From the cell containing the given text, extract its center point as (X, Y) coordinate. 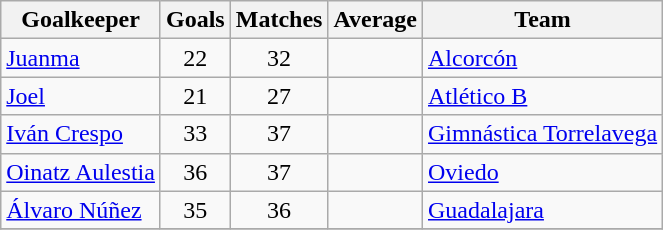
35 (195, 210)
Gimnástica Torrelavega (542, 134)
Alcorcón (542, 58)
Goals (195, 20)
Oinatz Aulestia (81, 172)
Atlético B (542, 96)
21 (195, 96)
Iván Crespo (81, 134)
27 (279, 96)
Álvaro Núñez (81, 210)
Guadalajara (542, 210)
22 (195, 58)
Average (376, 20)
Team (542, 20)
Goalkeeper (81, 20)
Oviedo (542, 172)
Juanma (81, 58)
Joel (81, 96)
32 (279, 58)
33 (195, 134)
Matches (279, 20)
